Locate the cell with the specified text and output its (x, y) center coordinate. 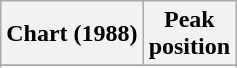
Peakposition (189, 34)
Chart (1988) (72, 34)
